Extract the [X, Y] coordinate from the center of the cell holding the provided text.  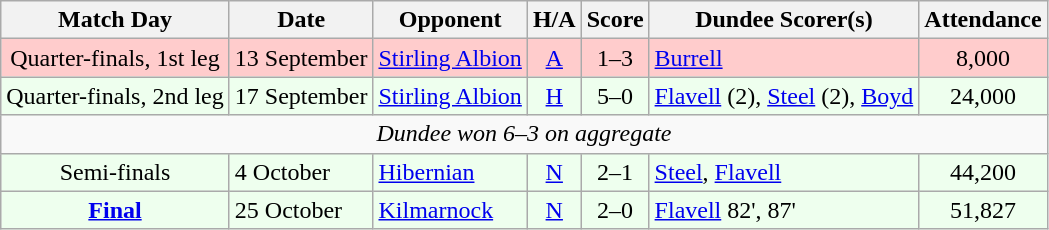
44,200 [983, 172]
Date [301, 20]
5–0 [615, 96]
2–1 [615, 172]
Flavell (2), Steel (2), Boyd [784, 96]
25 October [301, 210]
H [554, 96]
Semi-finals [116, 172]
A [554, 58]
Flavell 82', 87' [784, 210]
Attendance [983, 20]
Quarter-finals, 1st leg [116, 58]
17 September [301, 96]
Quarter-finals, 2nd leg [116, 96]
Kilmarnock [450, 210]
24,000 [983, 96]
8,000 [983, 58]
Dundee Scorer(s) [784, 20]
Score [615, 20]
Match Day [116, 20]
Burrell [784, 58]
Steel, Flavell [784, 172]
51,827 [983, 210]
4 October [301, 172]
1–3 [615, 58]
13 September [301, 58]
Hibernian [450, 172]
2–0 [615, 210]
Opponent [450, 20]
Dundee won 6–3 on aggregate [524, 134]
Final [116, 210]
H/A [554, 20]
